Scan for the cell matching the given text and deliver its (X, Y) coordinate at center. 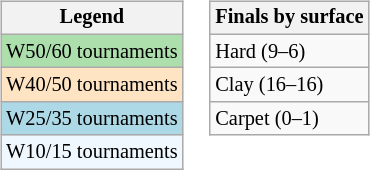
Legend (92, 18)
Carpet (0–1) (289, 119)
W25/35 tournaments (92, 119)
Clay (16–16) (289, 85)
Hard (9–6) (289, 51)
Finals by surface (289, 18)
W50/60 tournaments (92, 51)
W40/50 tournaments (92, 85)
W10/15 tournaments (92, 152)
